Return the (x, y) coordinate for the center point of the cell that contains the specified text.  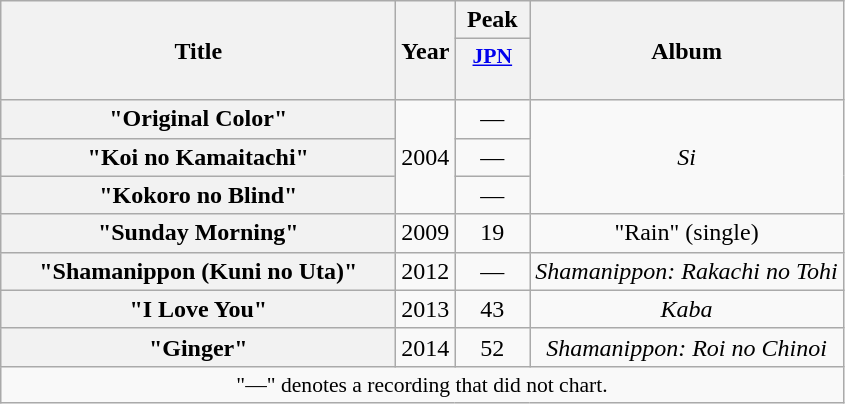
Si (687, 157)
JPN (492, 70)
"—" denotes a recording that did not chart. (422, 384)
2013 (426, 309)
2014 (426, 347)
2004 (426, 157)
"Sunday Morning" (198, 233)
Shamanippon: Rakachi no Tohi (687, 271)
Shamanippon: Roi no Chinoi (687, 347)
Album (687, 50)
52 (492, 347)
Peak (492, 20)
Title (198, 50)
"Kokoro no Blind" (198, 195)
"Ginger" (198, 347)
"Koi no Kamaitachi" (198, 157)
2009 (426, 233)
Kaba (687, 309)
43 (492, 309)
"I Love You" (198, 309)
"Rain" (single) (687, 233)
2012 (426, 271)
Year (426, 50)
"Shamanippon (Kuni no Uta)" (198, 271)
"Original Color" (198, 119)
19 (492, 233)
